For the text-containing cell, return its midpoint in [X, Y] coordinate format. 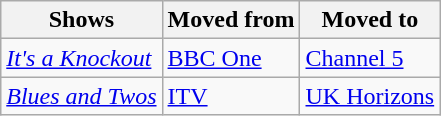
Channel 5 [370, 58]
Shows [82, 20]
BBC One [231, 58]
Blues and Twos [82, 96]
UK Horizons [370, 96]
It's a Knockout [82, 58]
ITV [231, 96]
Moved to [370, 20]
Moved from [231, 20]
